For the text-containing cell, return its midpoint in [X, Y] coordinate format. 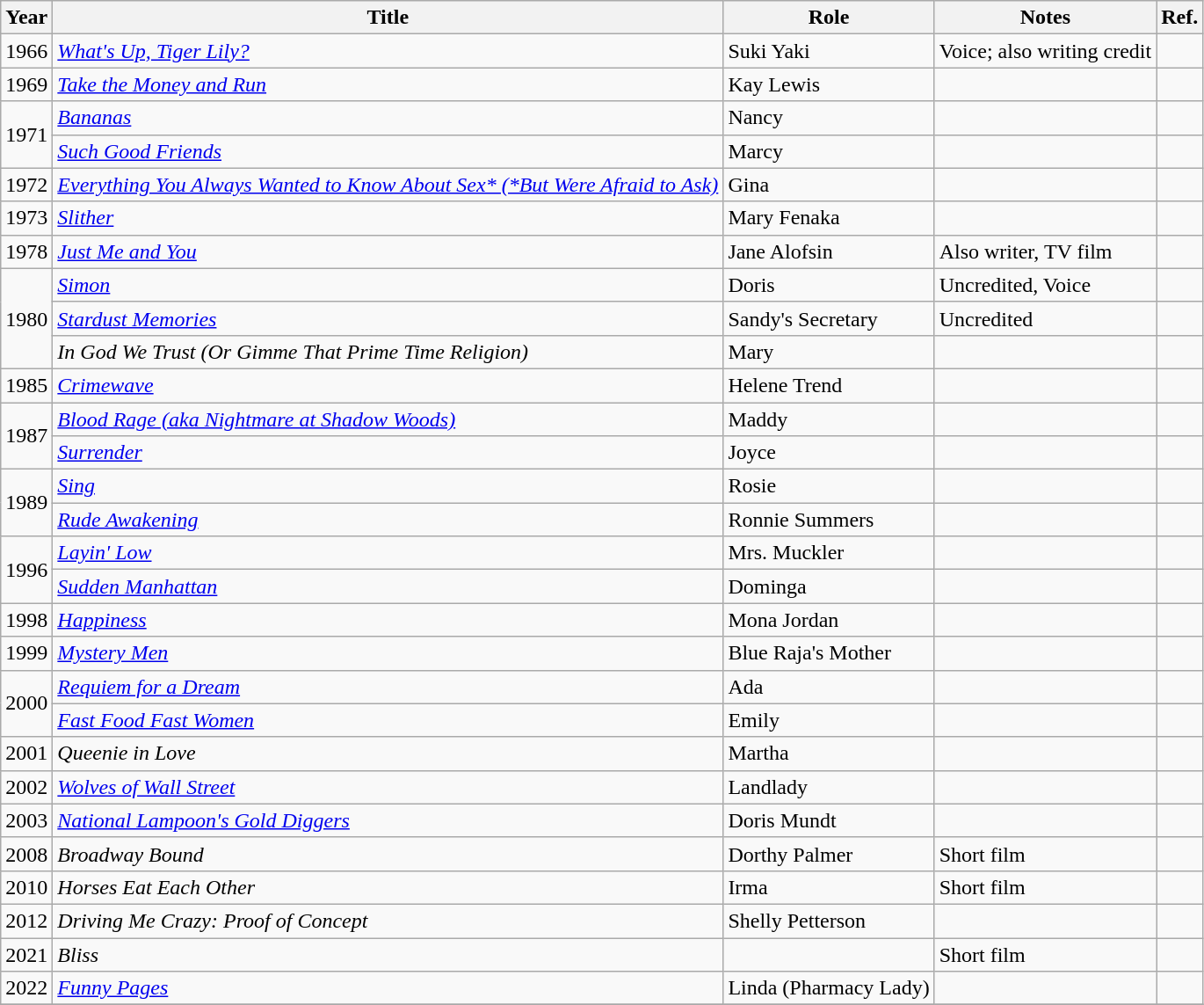
1969 [26, 84]
Horses Eat Each Other [388, 887]
1972 [26, 185]
Mona Jordan [829, 620]
1989 [26, 503]
Suki Yaki [829, 51]
Uncredited [1046, 318]
1966 [26, 51]
Mrs. Muckler [829, 553]
Joyce [829, 453]
Happiness [388, 620]
2008 [26, 854]
Emily [829, 720]
Just Me and You [388, 251]
Nancy [829, 118]
Mary [829, 352]
Crimewave [388, 385]
1971 [26, 135]
Wolves of Wall Street [388, 787]
Mary Fenaka [829, 218]
Sandy's Secretary [829, 318]
Year [26, 18]
2003 [26, 820]
Doris [829, 285]
Gina [829, 185]
Irma [829, 887]
2021 [26, 954]
Rosie [829, 486]
Bliss [388, 954]
Such Good Friends [388, 151]
1987 [26, 436]
Jane Alofsin [829, 251]
2001 [26, 754]
Driving Me Crazy: Proof of Concept [388, 921]
1996 [26, 570]
Uncredited, Voice [1046, 285]
Sudden Manhattan [388, 586]
Marcy [829, 151]
Ref. [1179, 18]
Fast Food Fast Women [388, 720]
Bananas [388, 118]
Doris Mundt [829, 820]
1973 [26, 218]
Slither [388, 218]
Title [388, 18]
In God We Trust (Or Gimme That Prime Time Religion) [388, 352]
Notes [1046, 18]
Stardust Memories [388, 318]
Kay Lewis [829, 84]
1999 [26, 653]
Maddy [829, 419]
Sing [388, 486]
Queenie in Love [388, 754]
Mystery Men [388, 653]
2012 [26, 921]
Surrender [388, 453]
Layin' Low [388, 553]
2000 [26, 703]
Ronnie Summers [829, 520]
National Lampoon's Gold Diggers [388, 820]
1980 [26, 318]
Take the Money and Run [388, 84]
Also writer, TV film [1046, 251]
Dominga [829, 586]
Blue Raja's Mother [829, 653]
Martha [829, 754]
Blood Rage (aka Nightmare at Shadow Woods) [388, 419]
Funny Pages [388, 988]
Broadway Bound [388, 854]
2022 [26, 988]
Helene Trend [829, 385]
Rude Awakening [388, 520]
Linda (Pharmacy Lady) [829, 988]
1998 [26, 620]
Role [829, 18]
Ada [829, 687]
What's Up, Tiger Lily? [388, 51]
1978 [26, 251]
1985 [26, 385]
2002 [26, 787]
Everything You Always Wanted to Know About Sex* (*But Were Afraid to Ask) [388, 185]
Simon [388, 285]
Shelly Petterson [829, 921]
2010 [26, 887]
Dorthy Palmer [829, 854]
Voice; also writing credit [1046, 51]
Landlady [829, 787]
Requiem for a Dream [388, 687]
